Find where the given text appears and provide that cell's center as (X, Y) coordinate. 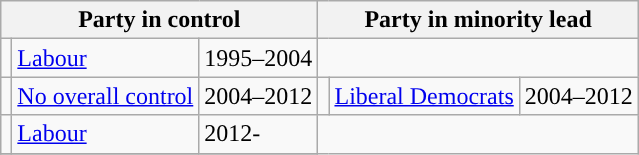
Liberal Democrats (424, 96)
Party in minority lead (478, 20)
Party in control (160, 20)
2012- (258, 134)
1995–2004 (258, 58)
No overall control (106, 96)
